Provide the [x, y] coordinate of the cell's center where the given text is located.  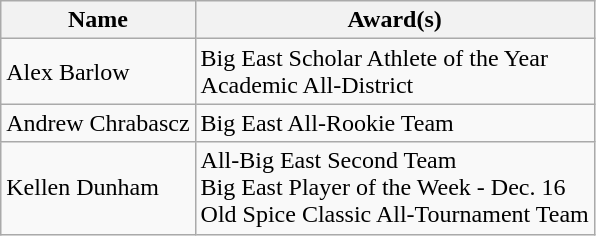
Big East Scholar Athlete of the YearAcademic All-District [394, 72]
Name [98, 20]
Award(s) [394, 20]
All-Big East Second TeamBig East Player of the Week - Dec. 16 Old Spice Classic All-Tournament Team [394, 188]
Andrew Chrabascz [98, 123]
Alex Barlow [98, 72]
Kellen Dunham [98, 188]
Big East All-Rookie Team [394, 123]
